Search for the cell housing the specified text and yield its [X, Y] center coordinate. 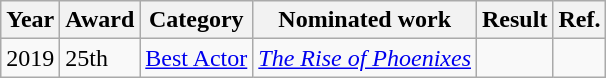
Best Actor [196, 58]
Nominated work [365, 20]
2019 [30, 58]
Ref. [580, 20]
Result [515, 20]
25th [100, 58]
Award [100, 20]
The Rise of Phoenixes [365, 58]
Category [196, 20]
Year [30, 20]
